Detect which cell encompasses the target text, then output its (x, y) center coordinate. 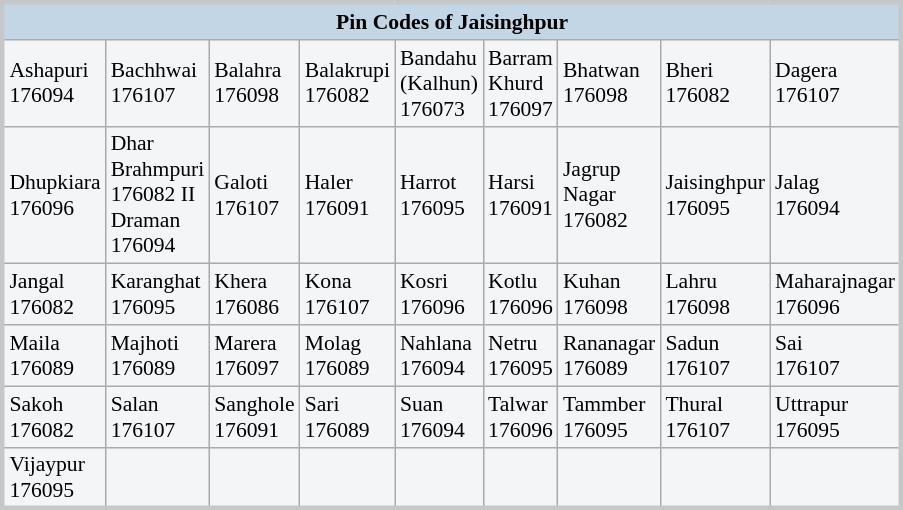
Sai176107 (836, 356)
Kotlu176096 (520, 294)
Bandahu (Kalhun)176073 (439, 82)
Majhoti176089 (158, 356)
Pin Codes of Jaisinghpur (452, 20)
Bheri176082 (715, 82)
Karanghat176095 (158, 294)
Galoti176107 (254, 195)
Dhupkiara176096 (54, 195)
Thural176107 (715, 416)
Jangal176082 (54, 294)
Ashapuri176094 (54, 82)
Suan176094 (439, 416)
Rananagar176089 (609, 356)
Khera176086 (254, 294)
Kosri176096 (439, 294)
Barram Khurd176097 (520, 82)
Vijaypur176095 (54, 478)
Kona176107 (348, 294)
Salan176107 (158, 416)
Balahra176098 (254, 82)
Jalag176094 (836, 195)
Jaisinghpur176095 (715, 195)
Uttrapur176095 (836, 416)
Maila176089 (54, 356)
Sadun176107 (715, 356)
Bachhwai176107 (158, 82)
Molag176089 (348, 356)
Dhar Brahmpuri176082 II Draman176094 (158, 195)
Sakoh176082 (54, 416)
Dagera176107 (836, 82)
Haler176091 (348, 195)
Maharajnagar176096 (836, 294)
Sanghole176091 (254, 416)
Bhatwan176098 (609, 82)
Nahlana176094 (439, 356)
Jagrup Nagar176082 (609, 195)
Harrot176095 (439, 195)
Harsi176091 (520, 195)
Sari176089 (348, 416)
Balakrupi176082 (348, 82)
Netru176095 (520, 356)
Kuhan176098 (609, 294)
Talwar176096 (520, 416)
Lahru176098 (715, 294)
Marera176097 (254, 356)
Tammber176095 (609, 416)
